Detect which cell encompasses the target text, then output its [X, Y] center coordinate. 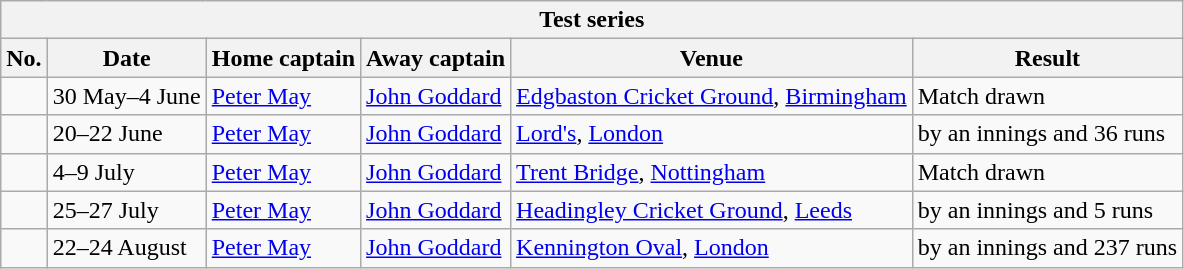
Date [126, 58]
by an innings and 36 runs [1047, 134]
Test series [592, 20]
25–27 July [126, 210]
Edgbaston Cricket Ground, Birmingham [712, 96]
20–22 June [126, 134]
Result [1047, 58]
4–9 July [126, 172]
by an innings and 5 runs [1047, 210]
Venue [712, 58]
No. [24, 58]
Headingley Cricket Ground, Leeds [712, 210]
Home captain [283, 58]
30 May–4 June [126, 96]
Kennington Oval, London [712, 248]
Trent Bridge, Nottingham [712, 172]
Away captain [436, 58]
Lord's, London [712, 134]
22–24 August [126, 248]
by an innings and 237 runs [1047, 248]
